Detect which cell encompasses the target text, then output its (X, Y) center coordinate. 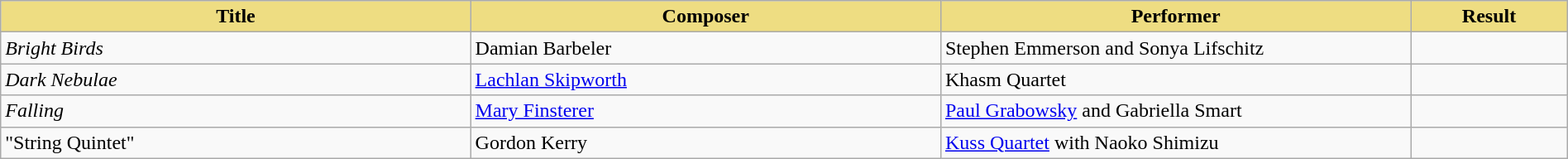
Title (236, 17)
Performer (1175, 17)
Gordon Kerry (705, 142)
Bright Birds (236, 48)
Lachlan Skipworth (705, 79)
Falling (236, 111)
Composer (705, 17)
Khasm Quartet (1175, 79)
Result (1489, 17)
Dark Nebulae (236, 79)
Stephen Emmerson and Sonya Lifschitz (1175, 48)
Damian Barbeler (705, 48)
Kuss Quartet with Naoko Shimizu (1175, 142)
Mary Finsterer (705, 111)
Paul Grabowsky and Gabriella Smart (1175, 111)
"String Quintet" (236, 142)
